Search for the cell housing the specified text and yield its [x, y] center coordinate. 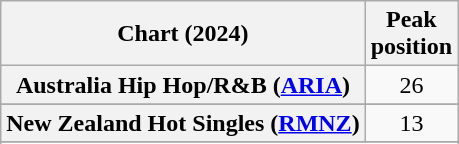
Australia Hip Hop/R&B (ARIA) [183, 85]
Chart (2024) [183, 34]
26 [411, 85]
Peakposition [411, 34]
13 [411, 123]
New Zealand Hot Singles (RMNZ) [183, 123]
